Detect which cell encompasses the target text, then output its [X, Y] center coordinate. 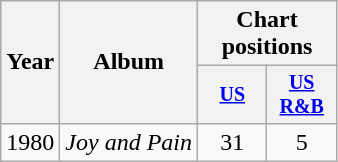
US [232, 94]
1980 [30, 142]
Album [129, 62]
Year [30, 62]
Joy and Pain [129, 142]
USR&B [302, 94]
5 [302, 142]
Chart positions [268, 34]
31 [232, 142]
